Provide the [x, y] coordinate of the cell's center where the given text is located.  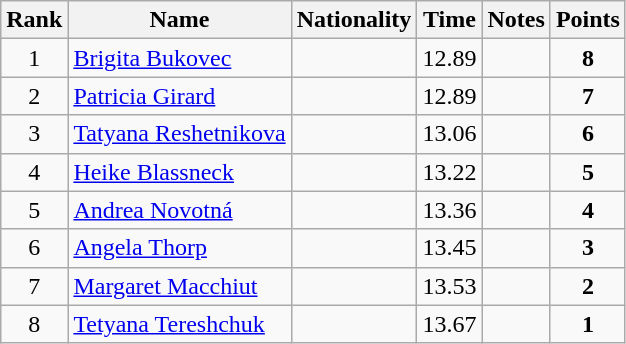
Andrea Novotná [180, 210]
Rank [34, 20]
Angela Thorp [180, 248]
Notes [516, 20]
13.45 [450, 248]
Patricia Girard [180, 96]
13.53 [450, 286]
Margaret Macchiut [180, 286]
Heike Blassneck [180, 172]
13.06 [450, 134]
Nationality [354, 20]
Brigita Bukovec [180, 58]
Points [588, 20]
13.22 [450, 172]
Tatyana Reshetnikova [180, 134]
13.67 [450, 324]
13.36 [450, 210]
Tetyana Tereshchuk [180, 324]
Time [450, 20]
Name [180, 20]
